From the cell containing the given text, extract its center point as [X, Y] coordinate. 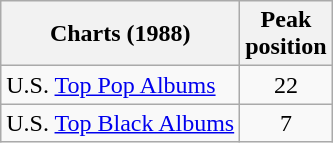
U.S. Top Black Albums [120, 123]
7 [286, 123]
22 [286, 85]
Charts (1988) [120, 34]
Peakposition [286, 34]
U.S. Top Pop Albums [120, 85]
